Determine the (X, Y) coordinate at the center of the cell enclosing the given text.  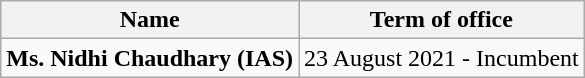
23 August 2021 - Incumbent (442, 58)
Name (150, 20)
Ms. Nidhi Chaudhary (IAS) (150, 58)
Term of office (442, 20)
